From the cell containing the given text, extract its center point as (x, y) coordinate. 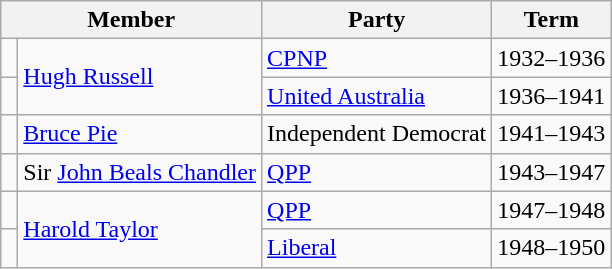
Party (377, 20)
1947–1948 (552, 210)
Member (132, 20)
1936–1941 (552, 96)
1948–1950 (552, 248)
Sir John Beals Chandler (140, 172)
1943–1947 (552, 172)
1941–1943 (552, 134)
Liberal (377, 248)
Independent Democrat (377, 134)
CPNP (377, 58)
Hugh Russell (140, 77)
1932–1936 (552, 58)
United Australia (377, 96)
Term (552, 20)
Bruce Pie (140, 134)
Harold Taylor (140, 229)
